For the text-containing cell, return its midpoint in [x, y] coordinate format. 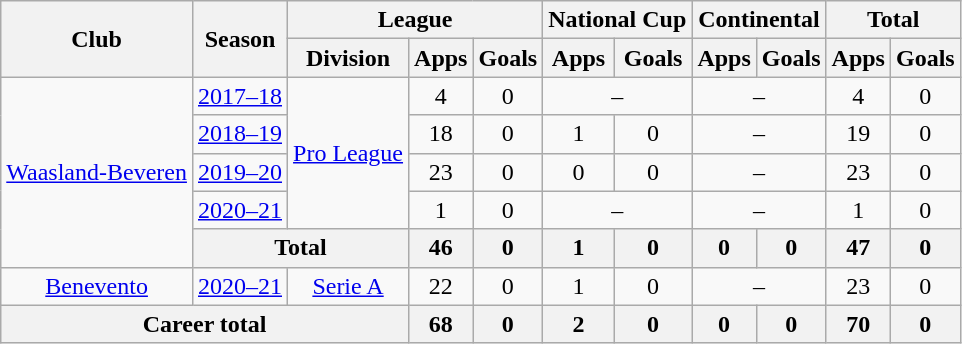
Benevento [97, 286]
Career total [205, 324]
19 [858, 134]
2 [579, 324]
Club [97, 39]
National Cup [618, 20]
2018–19 [240, 134]
Division [348, 58]
League [416, 20]
70 [858, 324]
Continental [759, 20]
2019–20 [240, 172]
68 [441, 324]
46 [441, 248]
Pro League [348, 153]
47 [858, 248]
2017–18 [240, 96]
Serie A [348, 286]
Season [240, 39]
Waasland-Beveren [97, 172]
22 [441, 286]
18 [441, 134]
